Scan for the cell matching the given text and deliver its [x, y] coordinate at center. 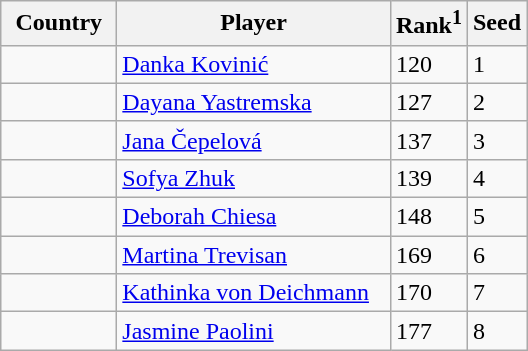
5 [496, 217]
170 [428, 293]
1 [496, 64]
Jasmine Paolini [254, 331]
148 [428, 217]
Player [254, 24]
Country [59, 24]
Martina Trevisan [254, 255]
169 [428, 255]
6 [496, 255]
4 [496, 178]
127 [428, 102]
Kathinka von Deichmann [254, 293]
Jana Čepelová [254, 140]
Sofya Zhuk [254, 178]
Rank1 [428, 24]
2 [496, 102]
7 [496, 293]
139 [428, 178]
177 [428, 331]
Seed [496, 24]
Deborah Chiesa [254, 217]
Danka Kovinić [254, 64]
Dayana Yastremska [254, 102]
8 [496, 331]
137 [428, 140]
120 [428, 64]
3 [496, 140]
